Return the (X, Y) coordinate for the center point of the cell that contains the specified text.  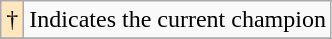
† (12, 20)
Indicates the current champion (178, 20)
